Scan for the cell matching the given text and deliver its (x, y) coordinate at center. 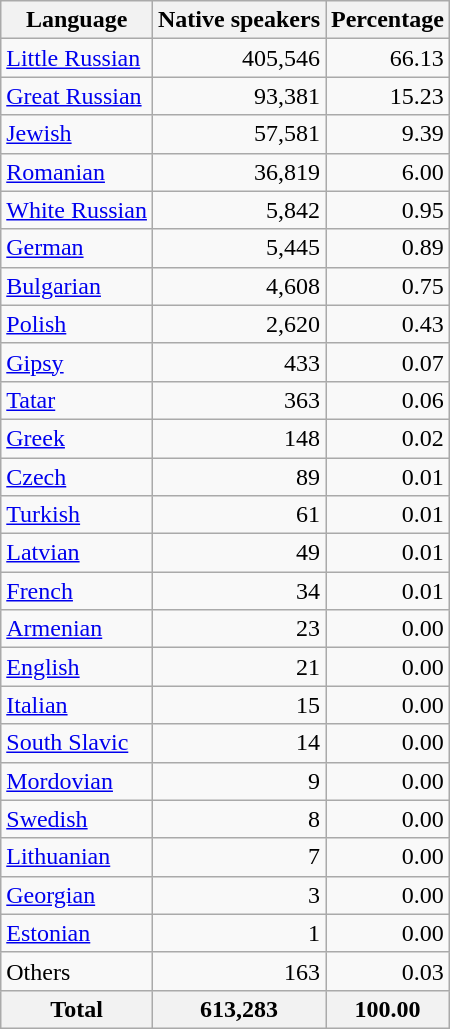
Great Russian (77, 96)
Bulgarian (77, 286)
36,819 (238, 172)
4,608 (238, 286)
Turkish (77, 515)
5,445 (238, 248)
433 (238, 362)
French (77, 591)
21 (238, 667)
German (77, 248)
0.02 (388, 438)
9 (238, 781)
6.00 (388, 172)
Italian (77, 705)
0.07 (388, 362)
363 (238, 400)
93,381 (238, 96)
English (77, 667)
Mordovian (77, 781)
23 (238, 629)
613,283 (238, 1009)
9.39 (388, 134)
89 (238, 477)
0.95 (388, 210)
Gipsy (77, 362)
0.89 (388, 248)
163 (238, 971)
Polish (77, 324)
Latvian (77, 553)
148 (238, 438)
Language (77, 20)
15 (238, 705)
3 (238, 895)
8 (238, 819)
2,620 (238, 324)
57,581 (238, 134)
7 (238, 857)
0.43 (388, 324)
Swedish (77, 819)
1 (238, 933)
Lithuanian (77, 857)
Romanian (77, 172)
Greek (77, 438)
405,546 (238, 58)
0.03 (388, 971)
100.00 (388, 1009)
49 (238, 553)
5,842 (238, 210)
Others (77, 971)
White Russian (77, 210)
61 (238, 515)
Percentage (388, 20)
Czech (77, 477)
Estonian (77, 933)
0.06 (388, 400)
Armenian (77, 629)
South Slavic (77, 743)
Tatar (77, 400)
Little Russian (77, 58)
Georgian (77, 895)
14 (238, 743)
0.75 (388, 286)
Total (77, 1009)
Jewish (77, 134)
15.23 (388, 96)
Native speakers (238, 20)
66.13 (388, 58)
34 (238, 591)
